Detect which cell encompasses the target text, then output its (X, Y) center coordinate. 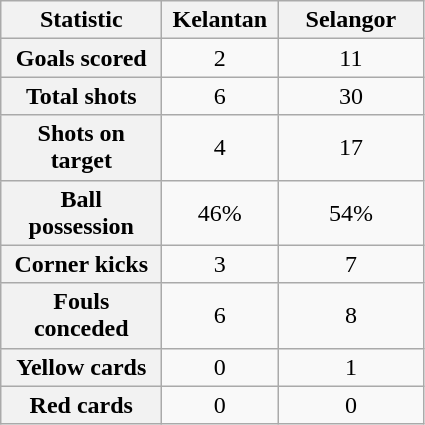
Red cards (82, 405)
54% (351, 212)
Statistic (82, 20)
7 (351, 264)
30 (351, 96)
8 (351, 316)
17 (351, 148)
Shots on target (82, 148)
1 (351, 367)
Selangor (351, 20)
46% (220, 212)
Ball possession (82, 212)
3 (220, 264)
Fouls conceded (82, 316)
2 (220, 58)
Goals scored (82, 58)
Kelantan (220, 20)
Corner kicks (82, 264)
4 (220, 148)
Total shots (82, 96)
Yellow cards (82, 367)
11 (351, 58)
